Pinpoint the cell where the given text exists, returning its [X, Y] midpoint coordinate. 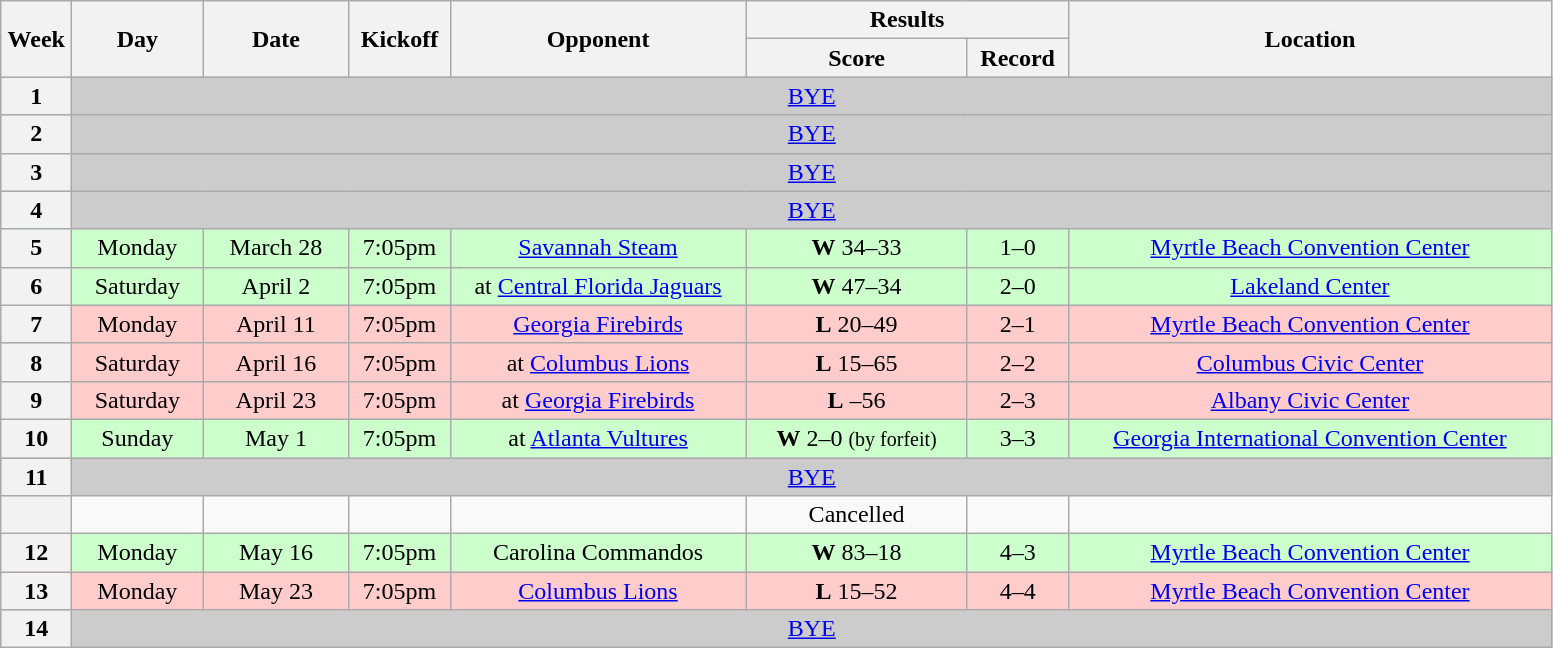
Kickoff [400, 39]
Location [1310, 39]
W 34–33 [856, 248]
W 2–0 (by forfeit) [856, 438]
Georgia Firebirds [598, 324]
Cancelled [856, 515]
12 [36, 553]
L 15–52 [856, 591]
Georgia International Convention Center [1310, 438]
9 [36, 400]
Sunday [138, 438]
May 23 [276, 591]
April 2 [276, 286]
Carolina Commandos [598, 553]
4 [36, 210]
Week [36, 39]
14 [36, 629]
Lakeland Center [1310, 286]
Record [1018, 58]
at Columbus Lions [598, 362]
8 [36, 362]
at Georgia Firebirds [598, 400]
L 15–65 [856, 362]
Opponent [598, 39]
2–1 [1018, 324]
6 [36, 286]
Albany Civic Center [1310, 400]
4–4 [1018, 591]
Results [907, 20]
L 20–49 [856, 324]
W 83–18 [856, 553]
1 [36, 96]
1–0 [1018, 248]
Day [138, 39]
2–0 [1018, 286]
April 23 [276, 400]
3 [36, 172]
May 16 [276, 553]
Savannah Steam [598, 248]
March 28 [276, 248]
11 [36, 477]
Columbus Lions [598, 591]
13 [36, 591]
2–3 [1018, 400]
L –56 [856, 400]
4–3 [1018, 553]
April 11 [276, 324]
April 16 [276, 362]
at Central Florida Jaguars [598, 286]
at Atlanta Vultures [598, 438]
W 47–34 [856, 286]
Date [276, 39]
7 [36, 324]
Score [856, 58]
Columbus Civic Center [1310, 362]
3–3 [1018, 438]
2–2 [1018, 362]
2 [36, 134]
10 [36, 438]
May 1 [276, 438]
5 [36, 248]
